Capture the cell that displays the provided text and extract its [x, y] central coordinate. 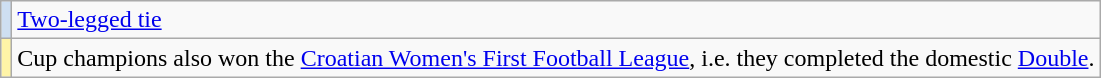
Cup champions also won the Croatian Women's First Football League, i.e. they completed the domestic Double. [556, 58]
Two-legged tie [556, 20]
